Return (X, Y) of the center of cell containing provided text 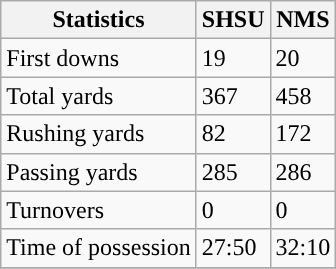
32:10 (303, 248)
NMS (303, 20)
Passing yards (99, 172)
SHSU (233, 20)
172 (303, 134)
Time of possession (99, 248)
20 (303, 58)
458 (303, 96)
19 (233, 58)
285 (233, 172)
Statistics (99, 20)
82 (233, 134)
Total yards (99, 96)
27:50 (233, 248)
Rushing yards (99, 134)
286 (303, 172)
First downs (99, 58)
Turnovers (99, 210)
367 (233, 96)
